Provide the (x, y) coordinate of the cell's center where the given text is located.  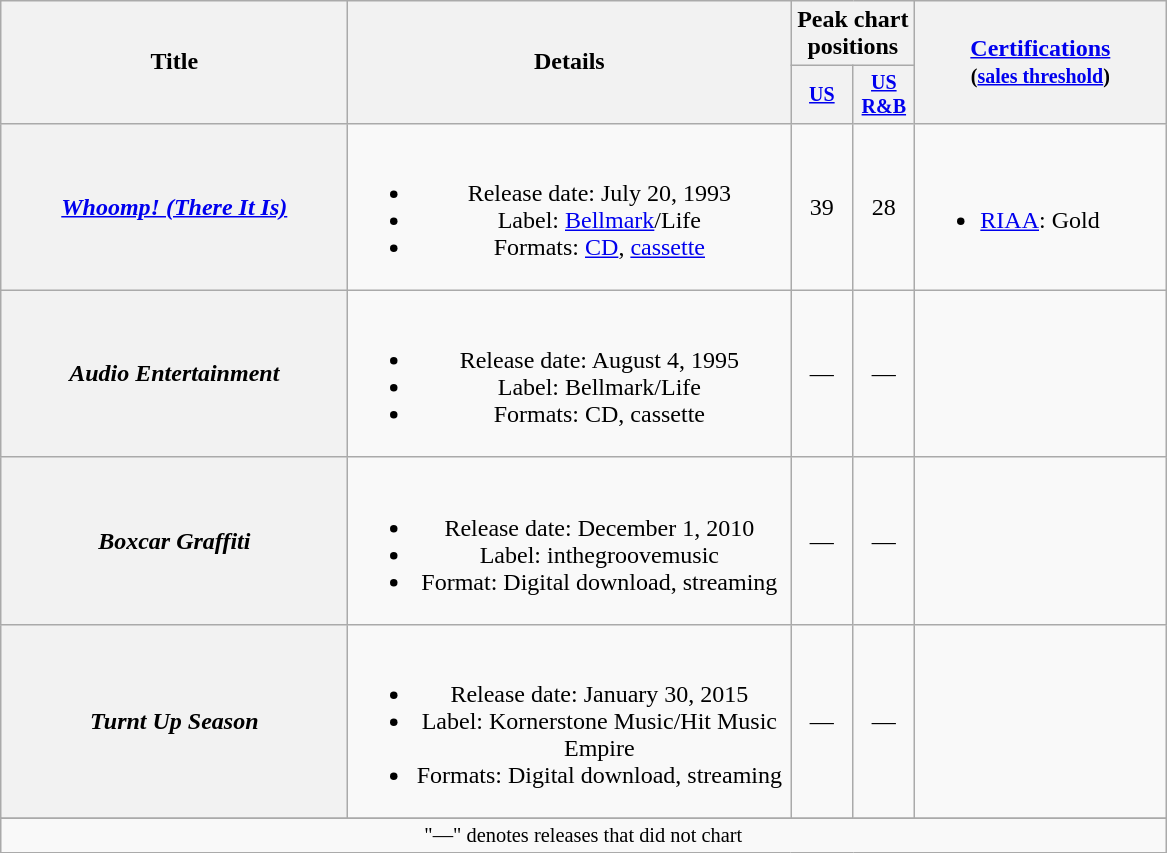
Turnt Up Season (174, 721)
Release date: August 4, 1995Label: Bellmark/LifeFormats: CD, cassette (570, 374)
Details (570, 62)
RIAA: Gold (1040, 206)
Release date: January 30, 2015Label: Kornerstone Music/Hit Music EmpireFormats: Digital download, streaming (570, 721)
US R&B (884, 94)
28 (884, 206)
Audio Entertainment (174, 374)
"—" denotes releases that did not chart (584, 836)
Release date: July 20, 1993Label: Bellmark/LifeFormats: CD, cassette (570, 206)
39 (822, 206)
Release date: December 1, 2010Label: inthegroovemusicFormat: Digital download, streaming (570, 540)
Boxcar Graffiti (174, 540)
US (822, 94)
Whoomp! (There It Is) (174, 206)
Peak chartpositions (853, 34)
Certifications(sales threshold) (1040, 62)
Title (174, 62)
